Output the (X, Y) coordinate of the center of the cell containing the given text.  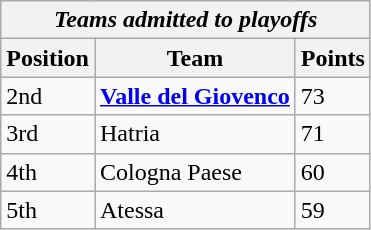
2nd (48, 96)
Position (48, 58)
Teams admitted to playoffs (186, 20)
Atessa (194, 210)
59 (332, 210)
Cologna Paese (194, 172)
Hatria (194, 134)
73 (332, 96)
5th (48, 210)
60 (332, 172)
71 (332, 134)
Team (194, 58)
Valle del Giovenco (194, 96)
4th (48, 172)
3rd (48, 134)
Points (332, 58)
